For the text-containing cell, return its midpoint in (X, Y) coordinate format. 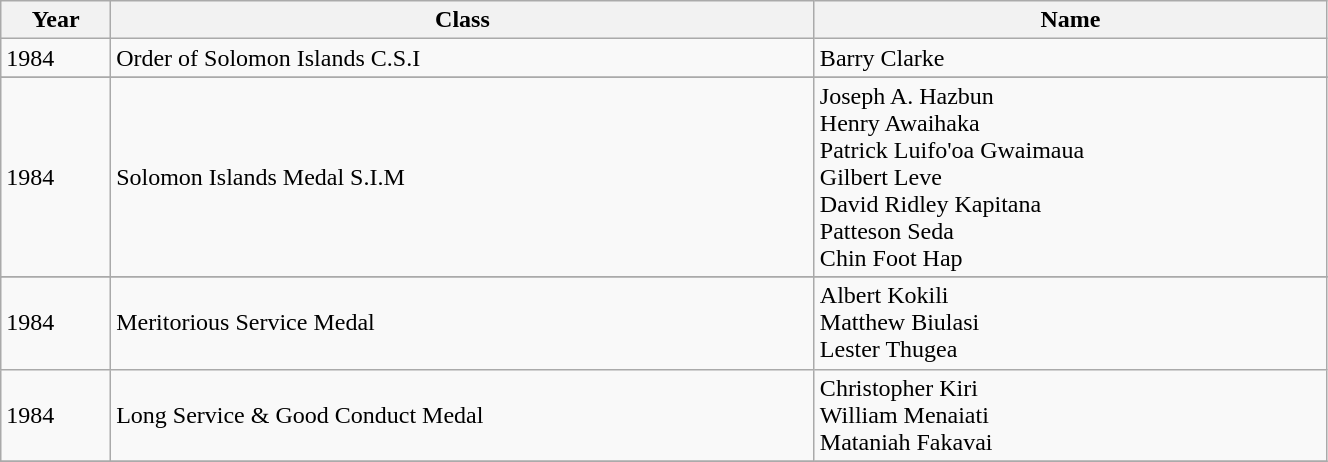
Albert Kokili Matthew Biulasi Lester Thugea (1070, 323)
Name (1070, 20)
Class (463, 20)
Christopher Kiri William Menaiati Mataniah Fakavai (1070, 415)
Barry Clarke (1070, 58)
Long Service & Good Conduct Medal (463, 415)
Solomon Islands Medal S.I.M (463, 177)
Order of Solomon Islands C.S.I (463, 58)
Year (56, 20)
Joseph A. Hazbun Henry Awaihaka Patrick Luifo'oa Gwaimaua Gilbert Leve David Ridley Kapitana Patteson Seda Chin Foot Hap (1070, 177)
Meritorious Service Medal (463, 323)
